Search for the cell housing the specified text and yield its [x, y] center coordinate. 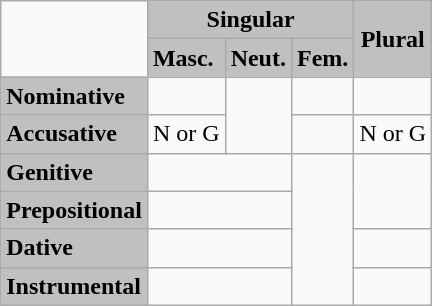
Plural [393, 39]
Dative [74, 248]
Genitive [74, 172]
Prepositional [74, 210]
Singular [250, 20]
Accusative [74, 134]
Masc. [186, 58]
Nominative [74, 96]
Instrumental [74, 286]
Neut. [258, 58]
Fem. [322, 58]
